Scan for the cell matching the given text and deliver its (x, y) coordinate at center. 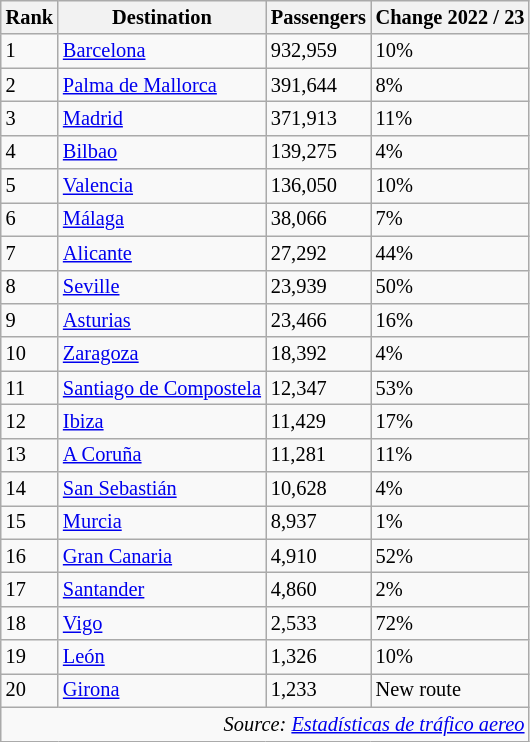
Change 2022 / 23 (450, 17)
León (162, 657)
Valencia (162, 186)
6 (30, 219)
8,937 (318, 522)
Destination (162, 17)
Zaragoza (162, 354)
17 (30, 589)
19 (30, 657)
1,233 (318, 690)
18 (30, 623)
38,066 (318, 219)
1 (30, 51)
Passengers (318, 17)
20 (30, 690)
1,326 (318, 657)
14 (30, 489)
17% (450, 421)
Vigo (162, 623)
Madrid (162, 118)
Source: Estadísticas de tráfico aereo (266, 724)
1% (450, 522)
18,392 (318, 354)
136,050 (318, 186)
Barcelona (162, 51)
8 (30, 287)
4 (30, 152)
San Sebastián (162, 489)
4,910 (318, 556)
Santander (162, 589)
3 (30, 118)
50% (450, 287)
7 (30, 253)
12,347 (318, 388)
Murcia (162, 522)
391,644 (318, 85)
11 (30, 388)
16 (30, 556)
New route (450, 690)
Alicante (162, 253)
16% (450, 320)
Asturias (162, 320)
23,466 (318, 320)
7% (450, 219)
10,628 (318, 489)
Rank (30, 17)
27,292 (318, 253)
2 (30, 85)
11,281 (318, 455)
44% (450, 253)
932,959 (318, 51)
2% (450, 589)
12 (30, 421)
9 (30, 320)
13 (30, 455)
4,860 (318, 589)
371,913 (318, 118)
Santiago de Compostela (162, 388)
Ibiza (162, 421)
8% (450, 85)
10 (30, 354)
Bilbao (162, 152)
72% (450, 623)
11,429 (318, 421)
23,939 (318, 287)
15 (30, 522)
52% (450, 556)
Seville (162, 287)
5 (30, 186)
139,275 (318, 152)
53% (450, 388)
Gran Canaria (162, 556)
Málaga (162, 219)
A Coruña (162, 455)
2,533 (318, 623)
Girona (162, 690)
Palma de Mallorca (162, 85)
